Scan for the cell matching the given text and deliver its (x, y) coordinate at center. 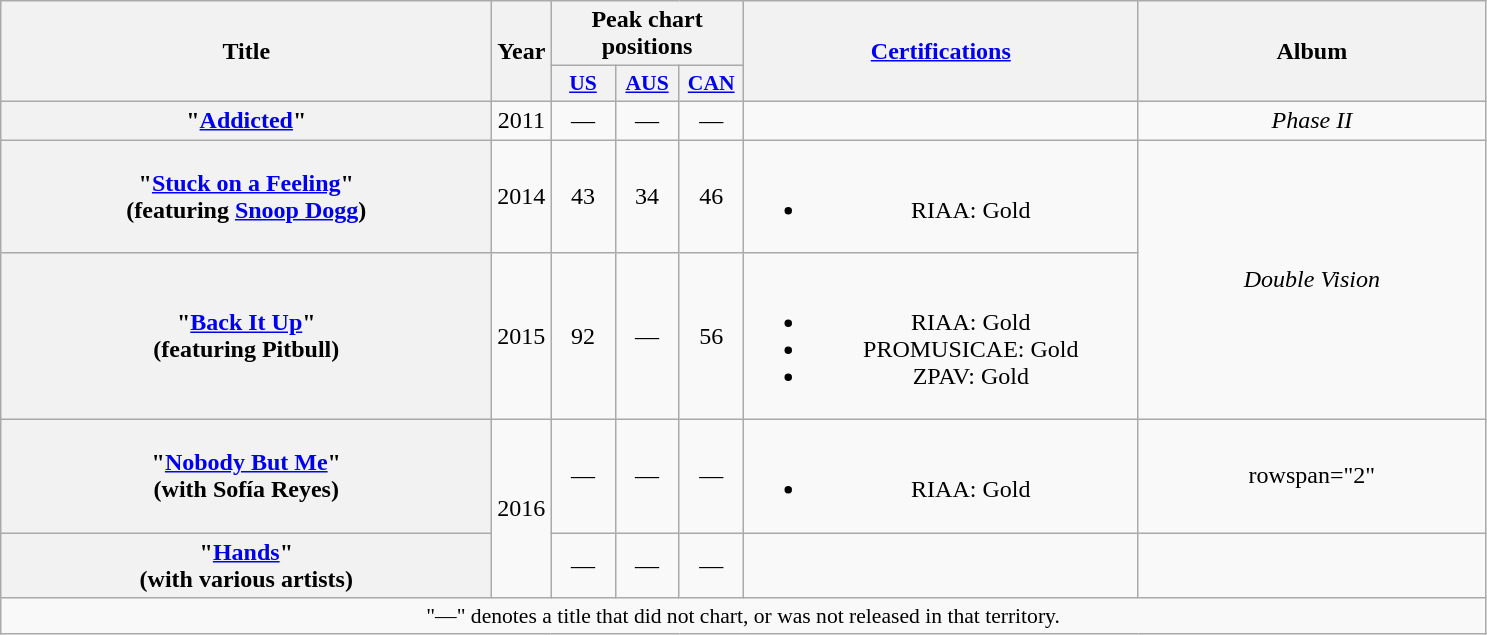
92 (583, 336)
"Addicted" (246, 120)
2011 (522, 120)
56 (711, 336)
"Nobody But Me" (with Sofía Reyes) (246, 476)
2014 (522, 196)
Double Vision (1312, 280)
CAN (711, 84)
Peak chart positions (647, 34)
Album (1312, 52)
43 (583, 196)
rowspan="2" (1312, 476)
Phase II (1312, 120)
"Hands" (with various artists) (246, 566)
"Back It Up" (featuring Pitbull) (246, 336)
RIAA: GoldPROMUSICAE: GoldZPAV: Gold (940, 336)
AUS (647, 84)
"Stuck on a Feeling" (featuring Snoop Dogg) (246, 196)
34 (647, 196)
"—" denotes a title that did not chart, or was not released in that territory. (744, 616)
2015 (522, 336)
US (583, 84)
2016 (522, 509)
Title (246, 52)
Certifications (940, 52)
Year (522, 52)
46 (711, 196)
